Pinpoint the cell where the given text exists, returning its [x, y] midpoint coordinate. 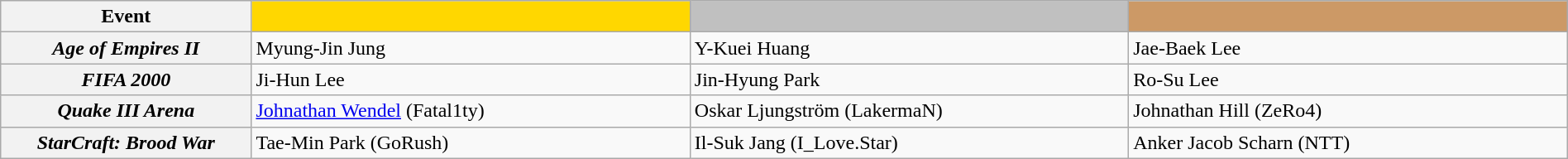
FIFA 2000 [126, 79]
Ro-Su Lee [1348, 79]
Johnathan Wendel (Fatal1ty) [471, 111]
Anker Jacob Scharn (NTT) [1348, 142]
Y-Kuei Huang [909, 48]
Quake III Arena [126, 111]
StarCraft: Brood War [126, 142]
Tae-Min Park (GoRush) [471, 142]
Jin-Hyung Park [909, 79]
Age of Empires II [126, 48]
Ji-Hun Lee [471, 79]
Myung-Jin Jung [471, 48]
Jae-Baek Lee [1348, 48]
Event [126, 17]
Oskar Ljungström (LakermaN) [909, 111]
Johnathan Hill (ZeRo4) [1348, 111]
Il-Suk Jang (I_Love.Star) [909, 142]
